Return the [x, y] coordinate for the center point of the cell that contains the specified text.  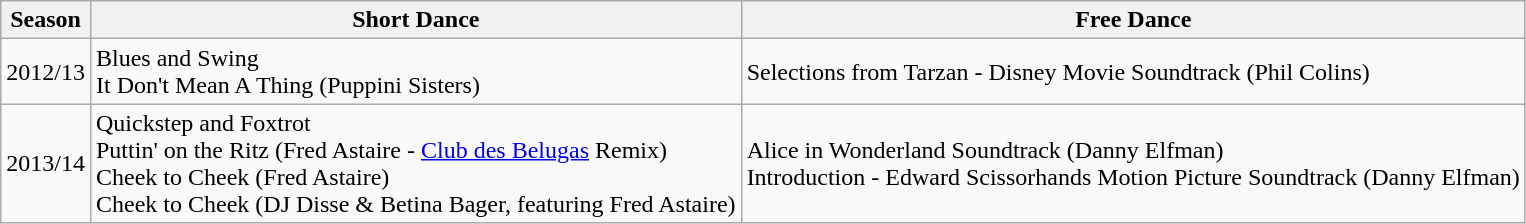
Season [46, 20]
Free Dance [1133, 20]
Short Dance [416, 20]
Blues and SwingIt Don't Mean A Thing (Puppini Sisters) [416, 72]
2012/13 [46, 72]
Selections from Tarzan - Disney Movie Soundtrack (Phil Colins) [1133, 72]
2013/14 [46, 164]
Alice in Wonderland Soundtrack (Danny Elfman)Introduction - Edward Scissorhands Motion Picture Soundtrack (Danny Elfman) [1133, 164]
